Pinpoint the cell where the given text exists, returning its [x, y] midpoint coordinate. 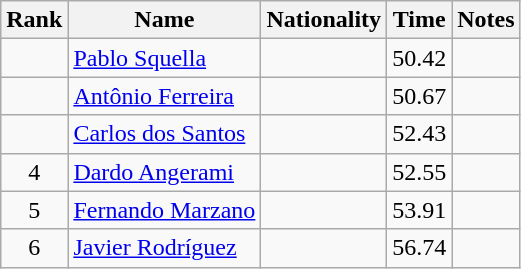
52.43 [420, 134]
50.42 [420, 58]
Javier Rodríguez [164, 248]
Dardo Angerami [164, 172]
4 [34, 172]
52.55 [420, 172]
50.67 [420, 96]
Rank [34, 20]
Pablo Squella [164, 58]
Carlos dos Santos [164, 134]
Notes [486, 20]
Fernando Marzano [164, 210]
Nationality [324, 20]
5 [34, 210]
6 [34, 248]
53.91 [420, 210]
Time [420, 20]
56.74 [420, 248]
Antônio Ferreira [164, 96]
Name [164, 20]
